Provide the [x, y] coordinate of the cell's center where the given text is located.  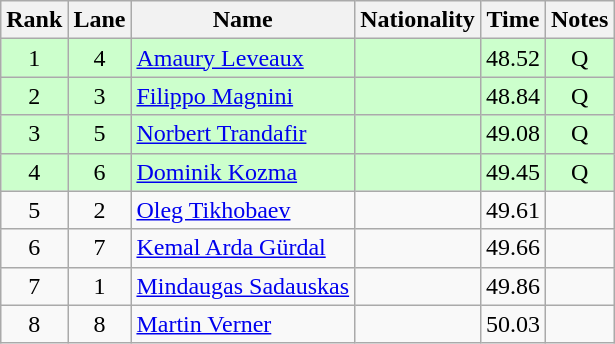
48.84 [512, 96]
50.03 [512, 324]
Norbert Trandafir [243, 134]
Lane [100, 20]
Dominik Kozma [243, 172]
49.86 [512, 286]
Filippo Magnini [243, 96]
49.45 [512, 172]
Kemal Arda Gürdal [243, 248]
Martin Verner [243, 324]
Nationality [418, 20]
Rank [34, 20]
Time [512, 20]
Notes [579, 20]
49.61 [512, 210]
49.66 [512, 248]
48.52 [512, 58]
49.08 [512, 134]
Amaury Leveaux [243, 58]
Mindaugas Sadauskas [243, 286]
Name [243, 20]
Oleg Tikhobaev [243, 210]
